Determine the [x, y] coordinate at the center of the cell enclosing the given text.  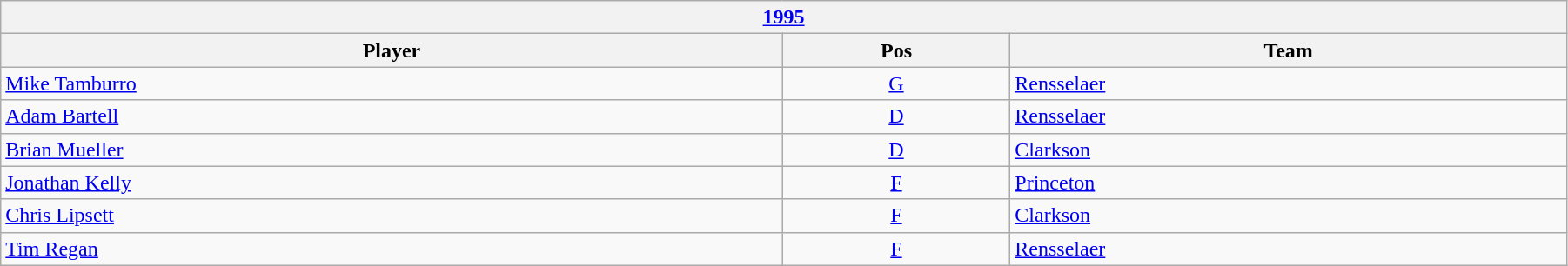
Princeton [1289, 183]
Adam Bartell [392, 116]
Brian Mueller [392, 150]
1995 [784, 17]
Tim Regan [392, 249]
Team [1289, 50]
Chris Lipsett [392, 216]
Player [392, 50]
Jonathan Kelly [392, 183]
Mike Tamburro [392, 83]
Pos [896, 50]
G [896, 83]
